Search for the cell housing the specified text and yield its (X, Y) center coordinate. 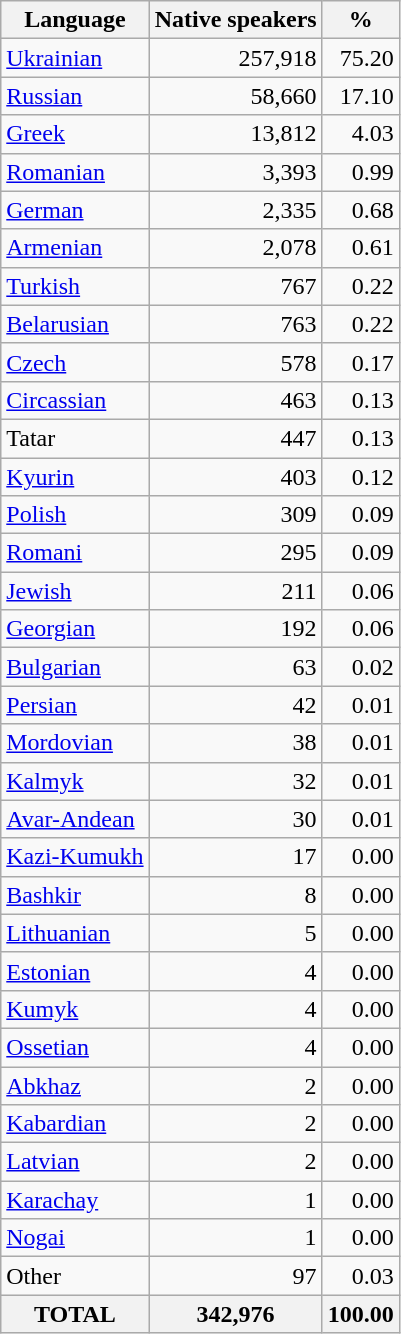
Avar-Andean (75, 819)
32 (236, 781)
Other (75, 1276)
Kabardian (75, 1124)
58,660 (236, 96)
763 (236, 324)
309 (236, 515)
0.17 (360, 362)
42 (236, 705)
Persian (75, 705)
0.61 (360, 248)
257,918 (236, 58)
0.68 (360, 210)
Mordovian (75, 743)
Nogai (75, 1238)
100.00 (360, 1314)
403 (236, 477)
Kalmyk (75, 781)
Czech (75, 362)
0.02 (360, 667)
Armenian (75, 248)
0.03 (360, 1276)
Circassian (75, 400)
17 (236, 857)
% (360, 20)
Bulgarian (75, 667)
447 (236, 438)
Georgian (75, 629)
Belarusian (75, 324)
Kazi-Kumukh (75, 857)
Tatar (75, 438)
8 (236, 895)
Native speakers (236, 20)
Kumyk (75, 1009)
Estonian (75, 971)
Language (75, 20)
97 (236, 1276)
3,393 (236, 172)
5 (236, 933)
17.10 (360, 96)
2,335 (236, 210)
30 (236, 819)
Romani (75, 553)
Kyurin (75, 477)
767 (236, 286)
Russian (75, 96)
Polish (75, 515)
Ossetian (75, 1047)
Jewish (75, 591)
German (75, 210)
13,812 (236, 134)
Abkhaz (75, 1085)
0.12 (360, 477)
192 (236, 629)
578 (236, 362)
Ukrainian (75, 58)
Greek (75, 134)
Latvian (75, 1162)
295 (236, 553)
4.03 (360, 134)
211 (236, 591)
342,976 (236, 1314)
Turkish (75, 286)
63 (236, 667)
75.20 (360, 58)
38 (236, 743)
0.99 (360, 172)
Lithuanian (75, 933)
Bashkir (75, 895)
463 (236, 400)
Romanian (75, 172)
2,078 (236, 248)
TOTAL (75, 1314)
Karachay (75, 1200)
